Capture the cell that displays the provided text and extract its (X, Y) central coordinate. 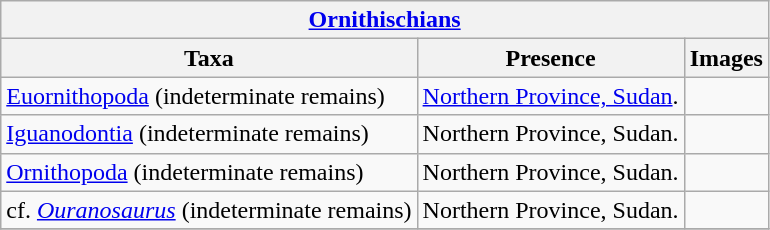
Ornithopoda (indeterminate remains) (209, 172)
Ornithischians (385, 20)
Euornithopoda (indeterminate remains) (209, 96)
Presence (550, 58)
Images (726, 58)
Taxa (209, 58)
Iguanodontia (indeterminate remains) (209, 134)
cf. Ouranosaurus (indeterminate remains) (209, 210)
